Extract the [x, y] coordinate from the center of the cell holding the provided text.  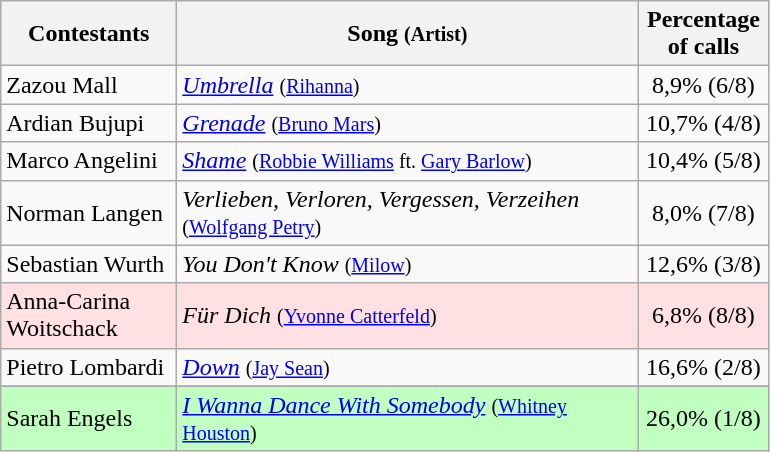
12,6% (3/8) [704, 264]
Ardian Bujupi [89, 123]
10,7% (4/8) [704, 123]
Sarah Engels [89, 418]
Für Dich (Yvonne Catterfeld) [408, 316]
Umbrella (Rihanna) [408, 85]
Verlieben, Verloren, Vergessen, Verzeihen (Wolfgang Petry) [408, 212]
Sebastian Wurth [89, 264]
Grenade (Bruno Mars) [408, 123]
Anna-Carina Woitschack [89, 316]
I Wanna Dance With Somebody (Whitney Houston) [408, 418]
You Don't Know (Milow) [408, 264]
Marco Angelini [89, 161]
Contestants [89, 34]
6,8% (8/8) [704, 316]
Down (Jay Sean) [408, 367]
8,0% (7/8) [704, 212]
Zazou Mall [89, 85]
Norman Langen [89, 212]
Percentage of calls [704, 34]
Song (Artist) [408, 34]
Pietro Lombardi [89, 367]
8,9% (6/8) [704, 85]
Shame (Robbie Williams ft. Gary Barlow) [408, 161]
26,0% (1/8) [704, 418]
10,4% (5/8) [704, 161]
16,6% (2/8) [704, 367]
